Extract the (x, y) coordinate from the center of the cell holding the provided text.  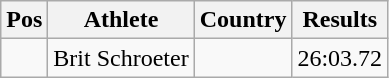
26:03.72 (340, 58)
Brit Schroeter (121, 58)
Results (340, 20)
Pos (24, 20)
Athlete (121, 20)
Country (243, 20)
